Locate the cell with the specified text and output its [x, y] center coordinate. 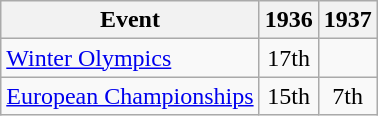
1936 [288, 20]
Winter Olympics [130, 58]
17th [288, 58]
European Championships [130, 96]
15th [288, 96]
1937 [348, 20]
7th [348, 96]
Event [130, 20]
